From the cell containing the given text, extract its center point as [X, Y] coordinate. 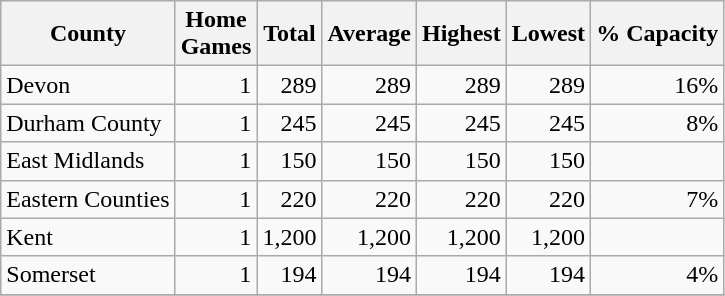
Devon [88, 85]
Kent [88, 237]
HomeGames [216, 34]
7% [658, 199]
8% [658, 123]
4% [658, 275]
County [88, 34]
Durham County [88, 123]
16% [658, 85]
Average [370, 34]
Somerset [88, 275]
% Capacity [658, 34]
Eastern Counties [88, 199]
Lowest [548, 34]
East Midlands [88, 161]
Highest [461, 34]
Total [290, 34]
